Scan for the cell matching the given text and deliver its [x, y] coordinate at center. 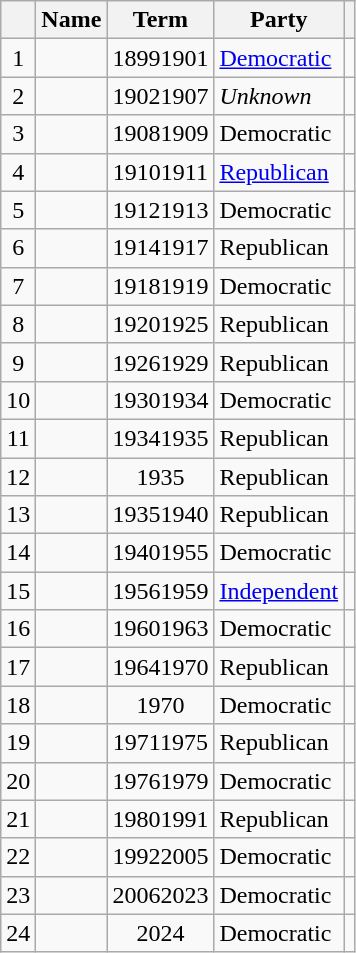
7 [18, 286]
18 [18, 705]
19561959 [160, 591]
22 [18, 857]
2024 [160, 933]
12 [18, 477]
5 [18, 210]
6 [18, 248]
1970 [160, 705]
Term [160, 20]
19081909 [160, 134]
19922005 [160, 857]
19 [18, 743]
19261929 [160, 362]
20062023 [160, 895]
19021907 [160, 96]
1935 [160, 477]
20 [18, 781]
19181919 [160, 286]
19141917 [160, 248]
1 [18, 58]
19101911 [160, 172]
10 [18, 400]
9 [18, 362]
19341935 [160, 438]
19121913 [160, 210]
4 [18, 172]
15 [18, 591]
13 [18, 515]
Name [72, 20]
11 [18, 438]
19801991 [160, 819]
Independent [279, 591]
Unknown [279, 96]
2 [18, 96]
19201925 [160, 324]
14 [18, 553]
19351940 [160, 515]
3 [18, 134]
Party [279, 20]
19601963 [160, 629]
19711975 [160, 743]
19401955 [160, 553]
23 [18, 895]
24 [18, 933]
21 [18, 819]
17 [18, 667]
19761979 [160, 781]
16 [18, 629]
19301934 [160, 400]
18991901 [160, 58]
8 [18, 324]
19641970 [160, 667]
